Output the [X, Y] coordinate of the center of the cell containing the given text.  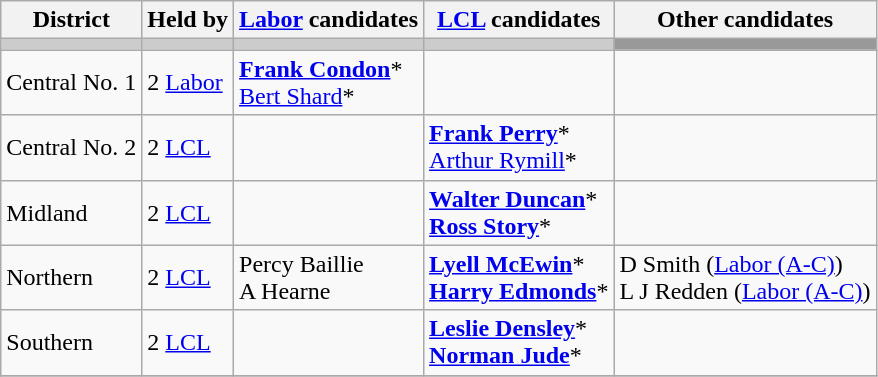
2 Labor [188, 82]
D Smith (Labor (A-C)) L J Redden (Labor (A-C)) [745, 278]
Walter Duncan* Ross Story* [519, 212]
Northern [72, 278]
Leslie Densley* Norman Jude* [519, 342]
Held by [188, 20]
Midland [72, 212]
Southern [72, 342]
Central No. 1 [72, 82]
Frank Condon* Bert Shard* [329, 82]
District [72, 20]
Labor candidates [329, 20]
Other candidates [745, 20]
LCL candidates [519, 20]
Percy Baillie A Hearne [329, 278]
Frank Perry* Arthur Rymill* [519, 148]
Central No. 2 [72, 148]
Lyell McEwin* Harry Edmonds* [519, 278]
